Output the (X, Y) coordinate of the center of the cell containing the given text.  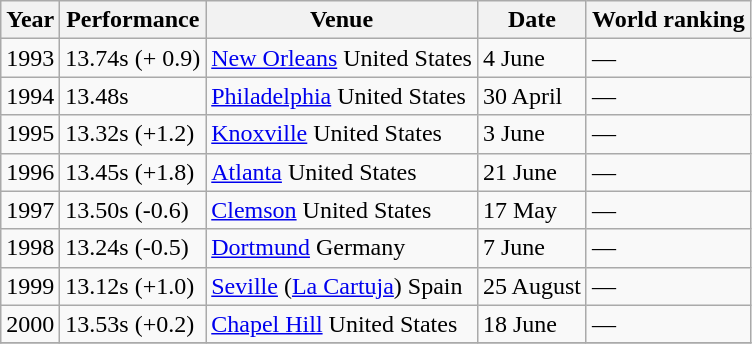
13.32s (+1.2) (133, 134)
Chapel Hill United States (342, 324)
13.24s (-0.5) (133, 248)
1999 (30, 286)
7 June (532, 248)
1997 (30, 210)
World ranking (668, 20)
25 August (532, 286)
2000 (30, 324)
13.50s (-0.6) (133, 210)
1995 (30, 134)
Seville (La Cartuja) Spain (342, 286)
18 June (532, 324)
1993 (30, 58)
Clemson United States (342, 210)
13.74s (+ 0.9) (133, 58)
13.45s (+1.8) (133, 172)
17 May (532, 210)
New Orleans United States (342, 58)
13.12s (+1.0) (133, 286)
Date (532, 20)
3 June (532, 134)
13.48s (133, 96)
Philadelphia United States (342, 96)
Atlanta United States (342, 172)
4 June (532, 58)
21 June (532, 172)
Dortmund Germany (342, 248)
Knoxville United States (342, 134)
Venue (342, 20)
13.53s (+0.2) (133, 324)
1996 (30, 172)
Year (30, 20)
30 April (532, 96)
1994 (30, 96)
1998 (30, 248)
Performance (133, 20)
